Pinpoint the cell where the given text exists, returning its [x, y] midpoint coordinate. 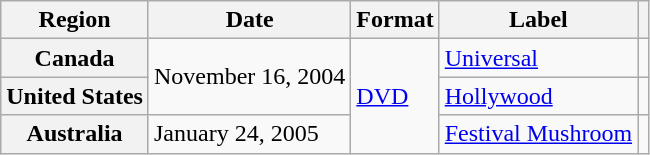
Universal [538, 58]
Australia [75, 134]
November 16, 2004 [249, 77]
Hollywood [538, 96]
Date [249, 20]
January 24, 2005 [249, 134]
DVD [395, 96]
Label [538, 20]
Festival Mushroom [538, 134]
Format [395, 20]
Canada [75, 58]
United States [75, 96]
Region [75, 20]
